Scan for the cell matching the given text and deliver its (X, Y) coordinate at center. 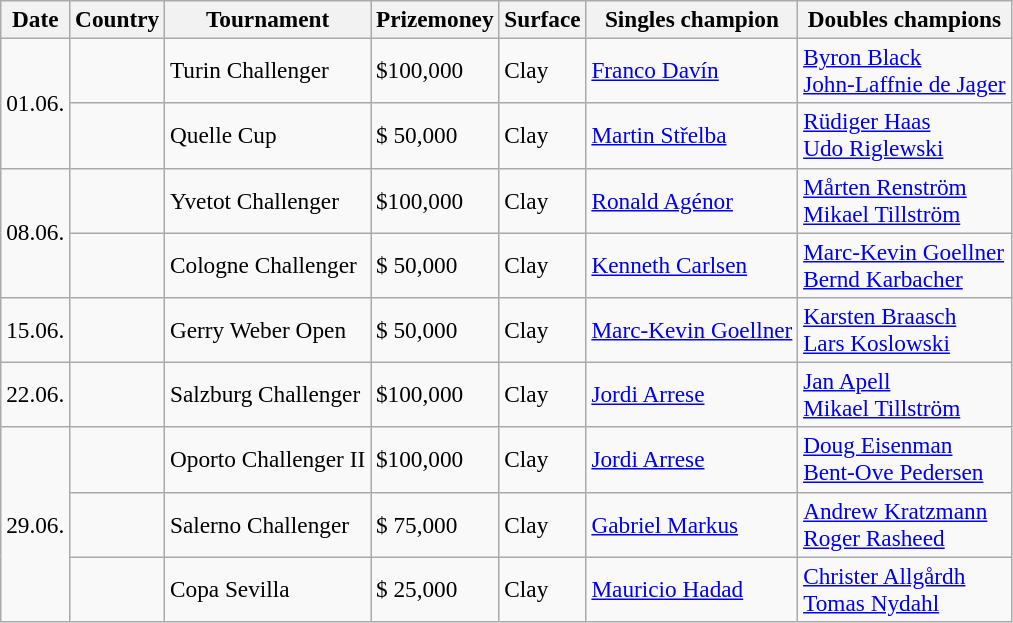
Marc-Kevin Goellner Bernd Karbacher (904, 264)
Prizemoney (435, 19)
Singles champion (692, 19)
Salerno Challenger (268, 524)
Quelle Cup (268, 136)
Copa Sevilla (268, 588)
Mauricio Hadad (692, 588)
Marc-Kevin Goellner (692, 330)
Karsten Braasch Lars Koslowski (904, 330)
Gabriel Markus (692, 524)
Cologne Challenger (268, 264)
Yvetot Challenger (268, 200)
Ronald Agénor (692, 200)
Mårten Renström Mikael Tillström (904, 200)
08.06. (36, 233)
Doug Eisenman Bent-Ove Pedersen (904, 460)
Date (36, 19)
Martin Střelba (692, 136)
Country (118, 19)
15.06. (36, 330)
22.06. (36, 394)
$ 25,000 (435, 588)
Surface (542, 19)
Doubles champions (904, 19)
Salzburg Challenger (268, 394)
Jan Apell Mikael Tillström (904, 394)
Rüdiger Haas Udo Riglewski (904, 136)
Gerry Weber Open (268, 330)
Kenneth Carlsen (692, 264)
Oporto Challenger II (268, 460)
Christer Allgårdh Tomas Nydahl (904, 588)
29.06. (36, 524)
Franco Davín (692, 70)
Turin Challenger (268, 70)
Andrew Kratzmann Roger Rasheed (904, 524)
Byron Black John-Laffnie de Jager (904, 70)
$ 75,000 (435, 524)
01.06. (36, 103)
Tournament (268, 19)
